Scan for the cell matching the given text and deliver its (x, y) coordinate at center. 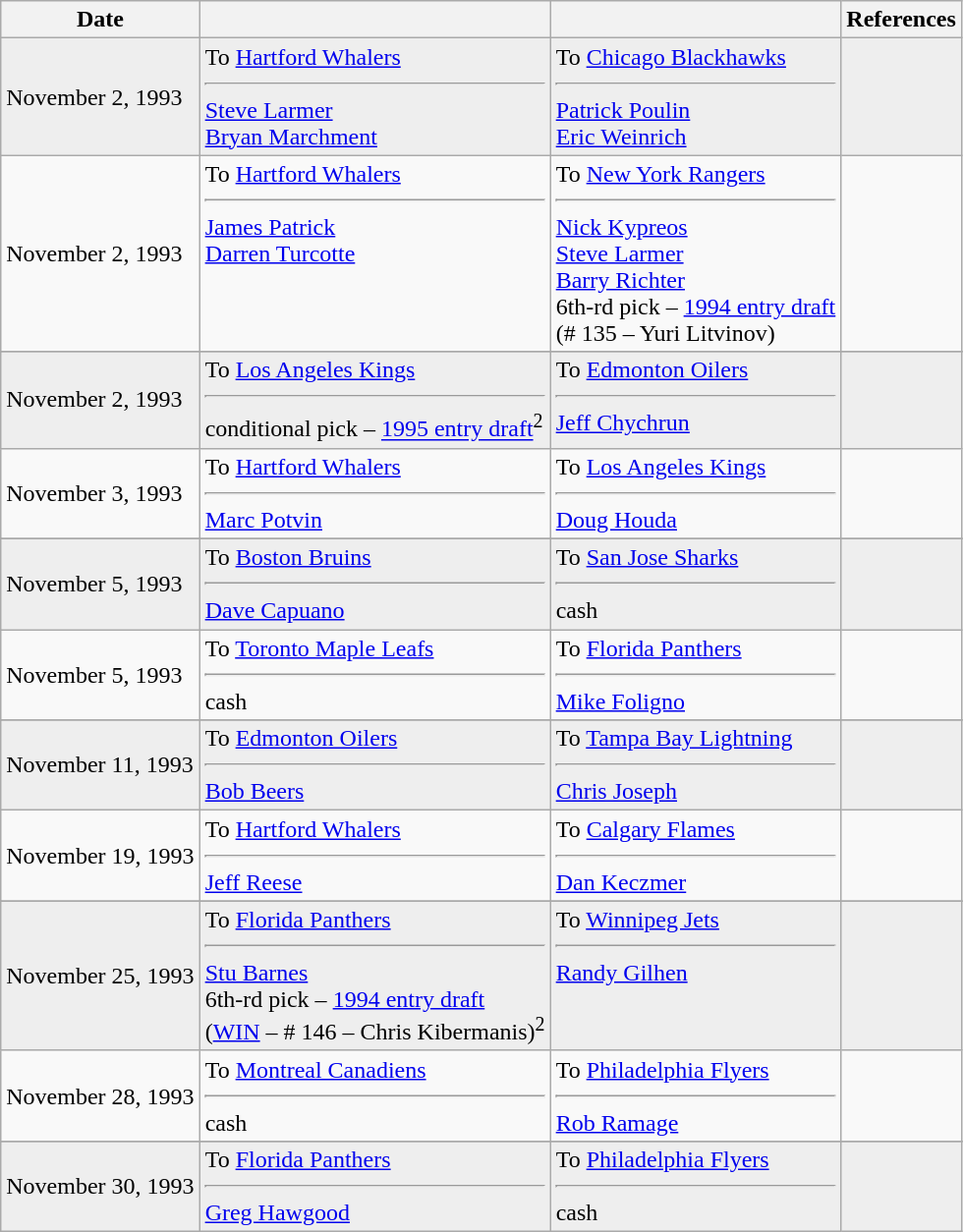
November 19, 1993 (100, 856)
To Hartford WhalersJames PatrickDarren Turcotte (375, 253)
To Florida PanthersGreg Hawgood (375, 1186)
References (902, 20)
To Hartford WhalersSteve LarmerBryan Marchment (375, 96)
To Hartford WhalersMarc Potvin (375, 493)
To Philadelphia Flyerscash (696, 1186)
To Montreal Canadienscash (375, 1095)
To Florida PanthersMike Foligno (696, 675)
November 30, 1993 (100, 1186)
To Edmonton OilersBob Beers (375, 765)
To Chicago BlackhawksPatrick PoulinEric Weinrich (696, 96)
To New York RangersNick KypreosSteve LarmerBarry Richter6th-rd pick – 1994 entry draft(# 135 – Yuri Litvinov) (696, 253)
To Los Angeles KingsDoug Houda (696, 493)
To Calgary FlamesDan Keczmer (696, 856)
To Florida PanthersStu Barnes6th-rd pick – 1994 entry draft(WIN – # 146 – Chris Kibermanis)2 (375, 977)
Date (100, 20)
November 11, 1993 (100, 765)
To Tampa Bay LightningChris Joseph (696, 765)
November 3, 1993 (100, 493)
To San Jose Sharkscash (696, 585)
To Toronto Maple Leafscash (375, 675)
To Philadelphia FlyersRob Ramage (696, 1095)
November 28, 1993 (100, 1095)
November 25, 1993 (100, 977)
To Winnipeg JetsRandy Gilhen (696, 977)
To Boston BruinsDave Capuano (375, 585)
To Los Angeles Kingsconditional pick – 1995 entry draft2 (375, 401)
To Hartford WhalersJeff Reese (375, 856)
To Edmonton OilersJeff Chychrun (696, 401)
